Search for the cell housing the specified text and yield its (X, Y) center coordinate. 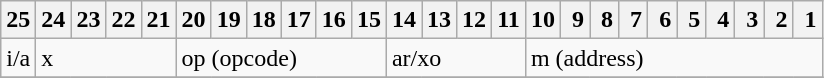
22 (124, 20)
op (opcode) (281, 58)
20 (194, 20)
24 (54, 20)
8 (604, 20)
13 (440, 20)
3 (750, 20)
21 (158, 20)
18 (264, 20)
4 (720, 20)
19 (228, 20)
12 (474, 20)
16 (334, 20)
9 (574, 20)
11 (509, 20)
m (address) (674, 58)
6 (662, 20)
ar/xo (456, 58)
1 (808, 20)
14 (404, 20)
x (106, 58)
7 (634, 20)
i/a (18, 58)
15 (368, 20)
2 (778, 20)
10 (542, 20)
23 (88, 20)
17 (298, 20)
5 (692, 20)
25 (18, 20)
